Return the [x, y] coordinate for the center point of the cell that contains the specified text.  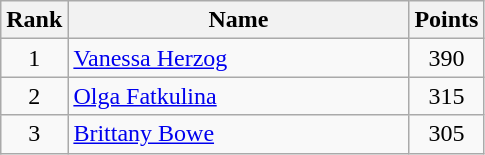
Points [446, 20]
3 [34, 134]
315 [446, 96]
2 [34, 96]
Rank [34, 20]
Olga Fatkulina [238, 96]
390 [446, 58]
Vanessa Herzog [238, 58]
1 [34, 58]
Brittany Bowe [238, 134]
305 [446, 134]
Name [238, 20]
